Locate the cell with the specified text and output its [X, Y] center coordinate. 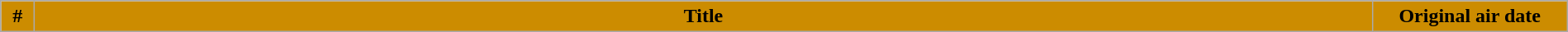
Title [703, 16]
# [18, 16]
Original air date [1470, 16]
